Return [x, y] of the center of cell containing provided text 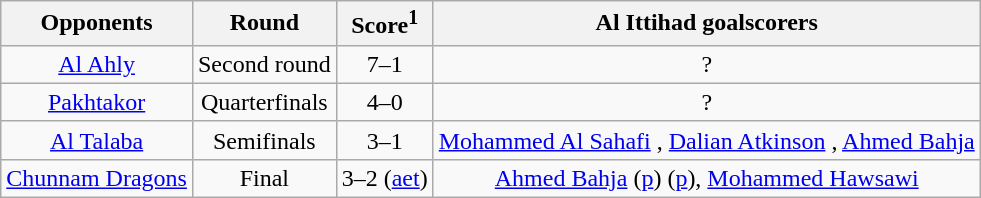
Mohammed Al Sahafi , Dalian Atkinson , Ahmed Bahja [706, 140]
Semifinals [264, 140]
Score1 [384, 24]
Second round [264, 64]
3–2 (aet) [384, 178]
Al Ittihad goalscorers [706, 24]
Final [264, 178]
Al Ahly [97, 64]
Al Talaba [97, 140]
Round [264, 24]
Quarterfinals [264, 102]
4–0 [384, 102]
3–1 [384, 140]
Ahmed Bahja (p) (p), Mohammed Hawsawi [706, 178]
7–1 [384, 64]
Pakhtakor [97, 102]
Chunnam Dragons [97, 178]
Opponents [97, 24]
